Detect which cell encompasses the target text, then output its (x, y) center coordinate. 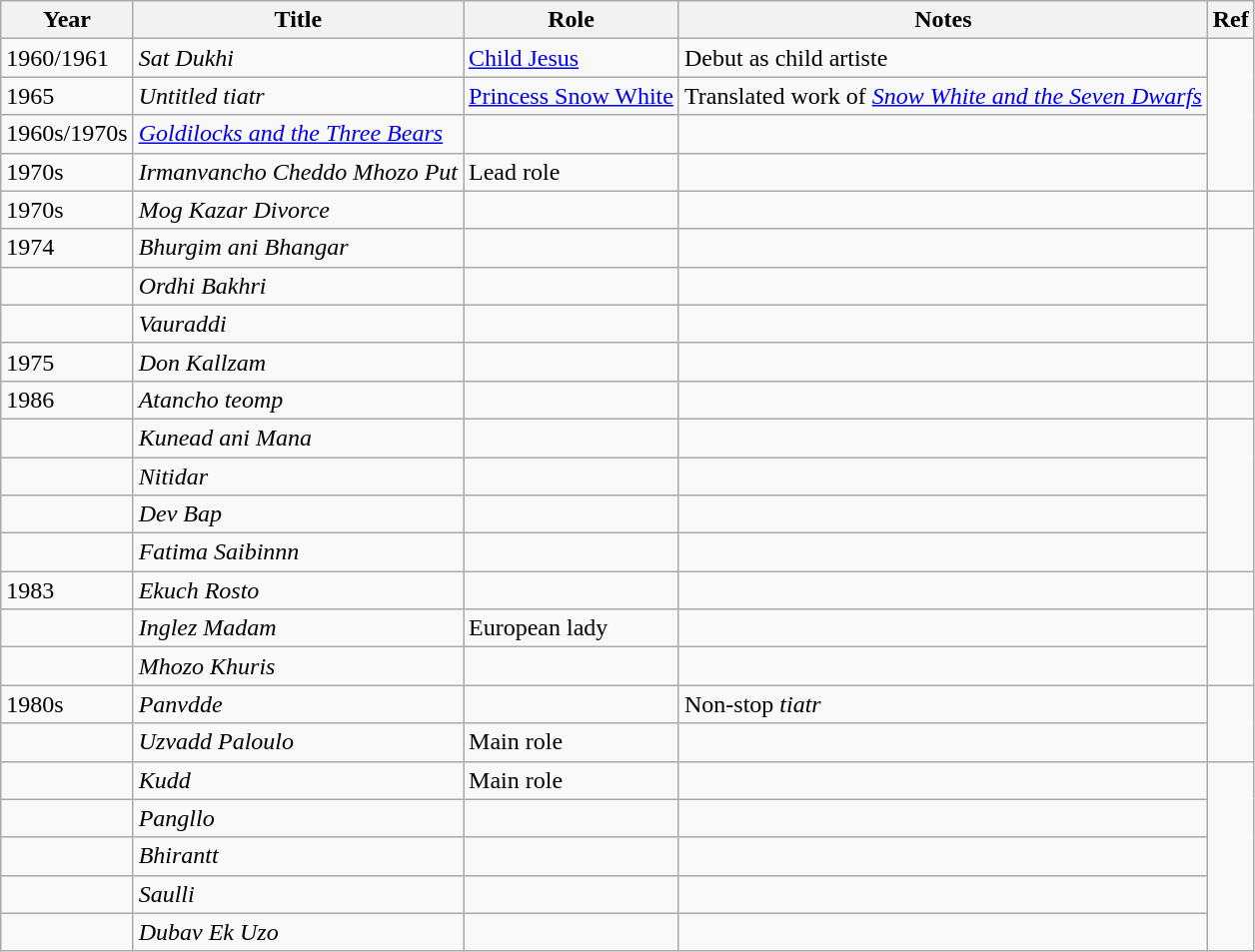
Untitled tiatr (298, 96)
Mhozo Khuris (298, 666)
1965 (67, 96)
Don Kallzam (298, 362)
1974 (67, 248)
Debut as child artiste (943, 58)
Bhurgim ani Bhangar (298, 248)
Dubav Ek Uzo (298, 932)
Goldilocks and the Three Bears (298, 134)
1980s (67, 704)
Role (572, 20)
Inglez Madam (298, 628)
1960/1961 (67, 58)
Kunead ani Mana (298, 438)
Child Jesus (572, 58)
Irmanvancho Cheddo Mhozo Put (298, 172)
Lead role (572, 172)
Non-stop tiatr (943, 704)
Vauraddi (298, 324)
1983 (67, 590)
Princess Snow White (572, 96)
Uzvadd Paloulo (298, 742)
Ref (1231, 20)
Saulli (298, 894)
Dev Bap (298, 514)
Pangllo (298, 818)
Bhirantt (298, 856)
European lady (572, 628)
Year (67, 20)
Translated work of Snow White and the Seven Dwarfs (943, 96)
Ekuch Rosto (298, 590)
1960s/1970s (67, 134)
Kudd (298, 780)
Atancho teomp (298, 400)
Sat Dukhi (298, 58)
Notes (943, 20)
Mog Kazar Divorce (298, 210)
Panvdde (298, 704)
1986 (67, 400)
Nitidar (298, 476)
Fatima Saibinnn (298, 552)
Ordhi Bakhri (298, 286)
1975 (67, 362)
Title (298, 20)
